Locate the cell with the specified text and output its (x, y) center coordinate. 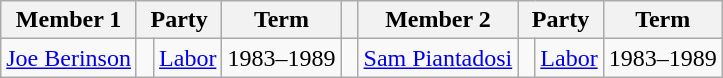
Member 1 (69, 20)
Sam Piantadosi (438, 58)
Member 2 (438, 20)
Joe Berinson (69, 58)
